Extract the (x, y) coordinate from the center of the cell holding the provided text.  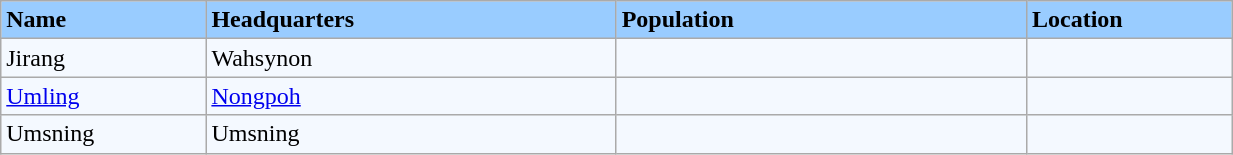
Name (104, 20)
Umling (104, 96)
Wahsynon (411, 58)
Nongpoh (411, 96)
Population (821, 20)
Location (1128, 20)
Jirang (104, 58)
Headquarters (411, 20)
